For the text-containing cell, return its midpoint in (X, Y) coordinate format. 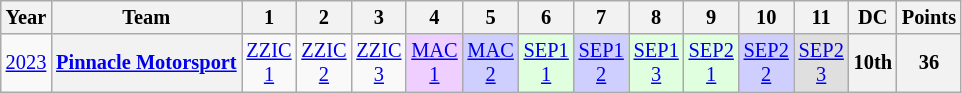
36 (929, 63)
SEP21 (712, 63)
MAC1 (434, 63)
2 (324, 17)
SEP13 (656, 63)
2023 (26, 63)
6 (546, 17)
SEP23 (822, 63)
MAC2 (491, 63)
10th (873, 63)
Pinnacle Motorsport (146, 63)
5 (491, 17)
ZZIC2 (324, 63)
4 (434, 17)
7 (602, 17)
8 (656, 17)
10 (766, 17)
Team (146, 17)
ZZIC1 (270, 63)
Year (26, 17)
Points (929, 17)
3 (378, 17)
SEP22 (766, 63)
11 (822, 17)
DC (873, 17)
SEP12 (602, 63)
ZZIC3 (378, 63)
1 (270, 17)
9 (712, 17)
SEP11 (546, 63)
